Detect which cell encompasses the target text, then output its [X, Y] center coordinate. 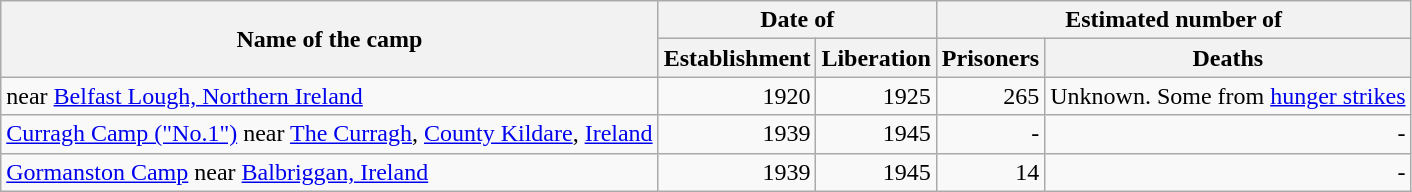
Date of [797, 20]
265 [990, 96]
near Belfast Lough, Northern Ireland [330, 96]
Deaths [1228, 58]
Gormanston Camp near Balbriggan, Ireland [330, 172]
Unknown. Some from hunger strikes [1228, 96]
1920 [737, 96]
Estimated number of [1174, 20]
Liberation [876, 58]
14 [990, 172]
1925 [876, 96]
Name of the camp [330, 39]
Curragh Camp ("No.1") near The Curragh, County Kildare, Ireland [330, 134]
Prisoners [990, 58]
Establishment [737, 58]
